Scan for the cell matching the given text and deliver its (x, y) coordinate at center. 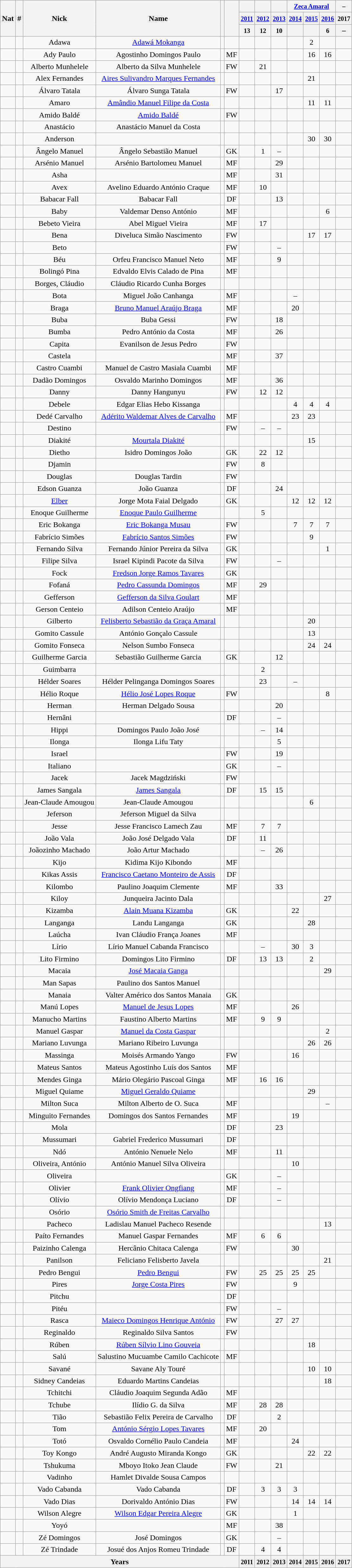
Jorge Costa Pires (159, 1284)
Hélio José Lopes Roque (159, 693)
Man Sapas (59, 983)
Alberto Munhelele (59, 67)
Paizinho Calenga (59, 1248)
Eric Bokanga Musau (159, 525)
Israel (59, 754)
# (19, 18)
Years (120, 1562)
Rasca (59, 1321)
Langanga (59, 923)
Guimbarra (59, 669)
Ângelo Sebastião Manuel (159, 151)
Ady Paulo (59, 54)
Jacek Magdziński (159, 778)
Kidima Kijo Kibondo (159, 862)
Pedro António da Costa (159, 332)
Mateus Agostinho Luís dos Santos (159, 1067)
Ângelo Manuel (59, 151)
Gabriel Frederico Mussumari (159, 1140)
Beto (59, 247)
Orfeu Francisco Manuel Neto (159, 259)
Zé Trindade (59, 1550)
Salú (59, 1357)
António Manuel Silva Oliveira (159, 1164)
Toy Kongo (59, 1453)
Gerson Centeio (59, 609)
Paulino Joaquim Clemente (159, 886)
Abel Miguel Vieira (159, 223)
Guilherme Garcia (59, 657)
38 (279, 1526)
Manuel da Costa Gaspar (159, 1031)
Béu (59, 259)
Miguel João Canhanga (159, 296)
Tom (59, 1429)
Tchitchi (59, 1393)
Reginaldo Silva Santos (159, 1333)
Dedé Carvalho (59, 416)
Baby (59, 211)
Mourtala Diakité (159, 440)
Castro Cuambi (59, 368)
Bruno Manuel Araújo Braga (159, 308)
Gomito Cassule (59, 633)
Gefferson da Silva Goulart (159, 597)
Faustino Alberto Martins (159, 1019)
Enoque Paulo Guilherme (159, 513)
Domingos dos Santos Fernandes (159, 1115)
Gomito Fonseca (59, 645)
Minguito Fernandes (59, 1115)
Ladislau Manuel Pacheco Resende (159, 1224)
Djamin (59, 464)
Ilídio G. da Silva (159, 1405)
Aires Sulivandro Marques Fernandes (159, 79)
Borges, Cláudio (59, 284)
Valter Américo dos Santos Manaia (159, 995)
Sebastião Guilherme Garcia (159, 657)
Ilonga (59, 742)
Elber (59, 500)
Edson Guanza (59, 488)
Kijo (59, 862)
Fock (59, 573)
Lírio (59, 947)
Paulino dos Santos Manuel (159, 983)
Kilombo (59, 886)
Debele (59, 404)
Eduardo Martins Candeias (159, 1381)
36 (279, 380)
Diveluca Simão Nascimento (159, 235)
Josué dos Anjos Romeu Trindade (159, 1550)
Israel Kipindi Pacote da Silva (159, 561)
Álvaro Sunga Tatala (159, 91)
Anderson (59, 139)
Nick (59, 18)
Jesse Francisco Lamech Zau (159, 826)
Adilson Centeio Araújo (159, 609)
Pacheco (59, 1224)
Panilson (59, 1260)
Bota (59, 296)
Buba (59, 320)
Herman (59, 705)
Anastácio Manuel da Costa (159, 127)
Valdemar Denso António (159, 211)
Gilberto (59, 621)
João José Delgado Vala (159, 838)
Hernâni (59, 717)
Fabrício Santos Simões (159, 537)
Fernando Júnior Pereira da Silva (159, 549)
Evanilson de Jesus Pedro (159, 344)
Italiano (59, 766)
Ilonga Lifu Taty (159, 742)
Totó (59, 1441)
Domingos Paulo João José (159, 730)
Joãozinho Machado (59, 850)
João Vala (59, 838)
Zeca Amaral (311, 6)
Bolingó Pina (59, 271)
Maieco Domingos Henrique António (159, 1321)
Massinga (59, 1055)
Isidro Domingos João (159, 452)
Junqueira Jacinto Dala (159, 898)
Nelson Sumbo Fonseca (159, 645)
Paíto Fernandes (59, 1236)
João Guanza (159, 488)
Jacek (59, 778)
Oliveira (59, 1176)
António Nenuele Nelo (159, 1152)
Nat (8, 18)
Arsénio Bartolomeu Manuel (159, 163)
Kikas Assis (59, 874)
Tchube (59, 1405)
Kizamba (59, 910)
Olivier (59, 1188)
37 (279, 356)
Kiloy (59, 898)
Francisco Caetano Monteiro de Assis (159, 874)
Edgar Elias Hebo Kissanga (159, 404)
Ndó (59, 1152)
Tshukuma (59, 1465)
Miguel Quiame (59, 1091)
Alberto da Silva Munhelele (159, 67)
Bena (59, 235)
Reginaldo (59, 1333)
Pitéu (59, 1309)
Hélio Roque (59, 693)
Fernando Silva (59, 549)
Anastácio (59, 127)
Mboyo Itoko Jean Claude (159, 1465)
Domingos Lito Firmino (159, 959)
Manuel de Castro Masiala Cuambi (159, 368)
Manuel Gaspar (59, 1031)
Cláudio Joaquim Segunda Adão (159, 1393)
Miguel Geraldo Quiame (159, 1091)
Feliciano Felisberto Javela (159, 1260)
Rúben Sílvio Lino Gouveia (159, 1345)
Savane Aly Touré (159, 1369)
Dadão Domingos (59, 380)
Pedro Cassunda Domingos (159, 585)
Mariano Ribeiro Luvunga (159, 1043)
Landu Langanga (159, 923)
Avelino Eduardo António Craque (159, 187)
Eric Bokanga (59, 525)
Manuel de Jesus Lopes (159, 1007)
Osvaldo Marinho Domingos (159, 380)
Mariano Luvunga (59, 1043)
Dietho (59, 452)
Buba Gessi (159, 320)
Danny Hangunyu (159, 392)
Braga (59, 308)
Olívio (59, 1200)
Milton Suca (59, 1103)
Yoyó (59, 1526)
Alex Fernandes (59, 79)
João Artur Machado (159, 850)
Vado Dias (59, 1501)
José Domingos (159, 1538)
Mateus Santos (59, 1067)
Fofaná (59, 585)
Jorge Mota Faial Delgado (159, 500)
Mola (59, 1128)
Jesse (59, 826)
Manú Lopes (59, 1007)
Ivan Cláudio França Joanes (159, 935)
Olívio Mendonça Luciano (159, 1200)
Milton Alberto de O. Suca (159, 1103)
Lito Firmino (59, 959)
Hélder Soares (59, 681)
André Augusto Miranda Kongo (159, 1453)
Capita (59, 344)
Felisberto Sebastião da Graça Amaral (159, 621)
Danny (59, 392)
Salustino Mucuambe Camilo Cachicote (159, 1357)
Moisés Armando Yango (159, 1055)
Alain Muana Kizamba (159, 910)
Macaia (59, 971)
Vadinho (59, 1477)
Frank Olivier Ongfiang (159, 1188)
Sebastião Felix Pereira de Carvalho (159, 1417)
Herman Delgado Sousa (159, 705)
Hercânio Chitaca Calenga (159, 1248)
Rúben (59, 1345)
Pires (59, 1284)
Pitchu (59, 1296)
Fredson Jorge Ramos Tavares (159, 573)
Wilson Edgar Pereira Alegre (159, 1514)
António Sérgio Lopes Tavares (159, 1429)
Jeferson Miguel da Silva (159, 814)
Adawá Mokanga (159, 42)
Lírio Manuel Cabanda Francisco (159, 947)
Manucho Martins (59, 1019)
Osório (59, 1212)
Mário Olegário Pascoal Ginga (159, 1079)
António Gonçalo Cassule (159, 633)
Asha (59, 175)
Oliveira, António (59, 1164)
Manuel Gaspar Fernandes (159, 1236)
Filipe Silva (59, 561)
Osvaldo Cornélio Paulo Candeia (159, 1441)
Bumba (59, 332)
Fabrício Simões (59, 537)
Destino (59, 428)
Cláudio Ricardo Cunha Borges (159, 284)
Savané (59, 1369)
Laúcha (59, 935)
Hamlet Divalde Sousa Campos (159, 1477)
Douglas (59, 476)
31 (279, 175)
Arsénio Manuel (59, 163)
Zé Domingos (59, 1538)
Tião (59, 1417)
Castela (59, 356)
Diakité (59, 440)
Jeferson (59, 814)
Adérito Waldemar Alves de Carvalho (159, 416)
Mussumari (59, 1140)
Sidney Candeias (59, 1381)
Agostinho Domingos Paulo (159, 54)
Hippi (59, 730)
Amaro (59, 103)
33 (279, 886)
Douglas Tardin (159, 476)
José Macaia Ganga (159, 971)
Gefferson (59, 597)
Dorivaldo António Dias (159, 1501)
Edvaldo Elvis Calado de Pina (159, 271)
Bebeto Vieira (59, 223)
Amândio Manuel Filipe da Costa (159, 103)
Adawa (59, 42)
Álvaro Tatala (59, 91)
Enoque Guilherme (59, 513)
Avex (59, 187)
Manaia (59, 995)
Wilson Alegre (59, 1514)
Hélder Pelinganga Domingos Soares (159, 681)
Mendes Ginga (59, 1079)
Name (159, 18)
Osório Smith de Freitas Carvalho (159, 1212)
